From the cell containing the given text, extract its center point as [x, y] coordinate. 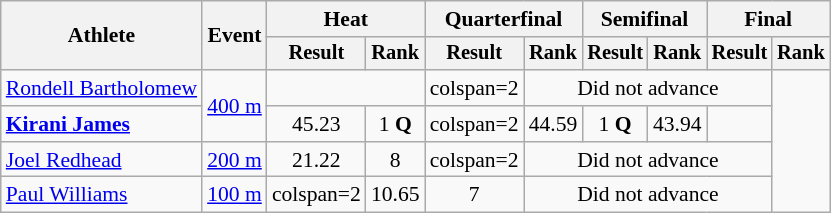
7 [474, 195]
Quarterfinal [504, 19]
Joel Redhead [102, 160]
8 [396, 160]
45.23 [316, 124]
Kirani James [102, 124]
Rondell Bartholomew [102, 88]
Athlete [102, 36]
Event [234, 36]
43.94 [678, 124]
100 m [234, 195]
Final [768, 19]
400 m [234, 106]
Paul Williams [102, 195]
10.65 [396, 195]
21.22 [316, 160]
Heat [346, 19]
44.59 [554, 124]
200 m [234, 160]
Semifinal [644, 19]
